Find where the given text appears and provide that cell's center as (x, y) coordinate. 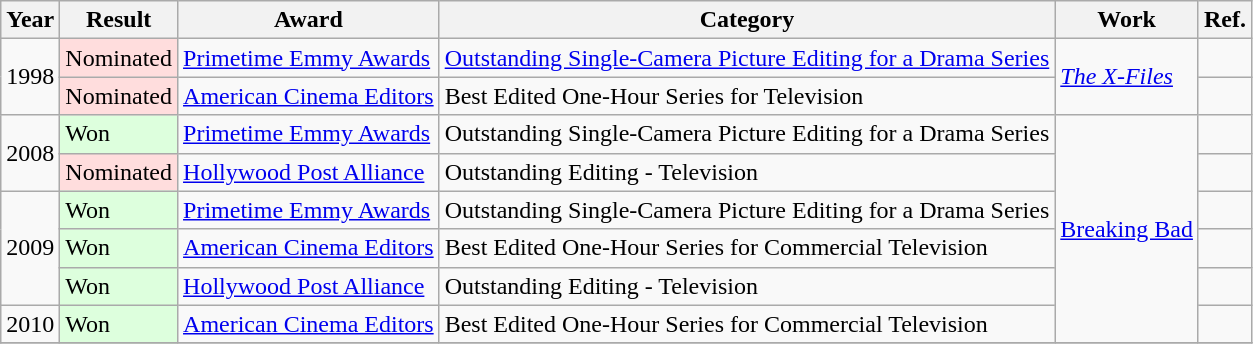
2008 (30, 153)
Work (1127, 20)
2009 (30, 248)
2010 (30, 324)
Breaking Bad (1127, 229)
Ref. (1224, 20)
Category (747, 20)
Best Edited One-Hour Series for Television (747, 96)
The X-Files (1127, 77)
Year (30, 20)
Result (119, 20)
Award (309, 20)
1998 (30, 77)
